Pinpoint the cell where the given text exists, returning its (X, Y) midpoint coordinate. 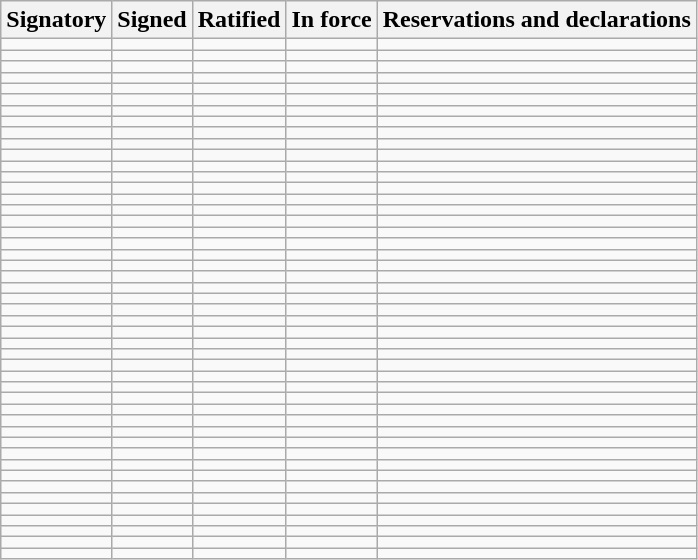
Signatory (56, 20)
In force (332, 20)
Ratified (239, 20)
Reservations and declarations (536, 20)
Signed (152, 20)
